Capture the cell that displays the provided text and extract its [X, Y] central coordinate. 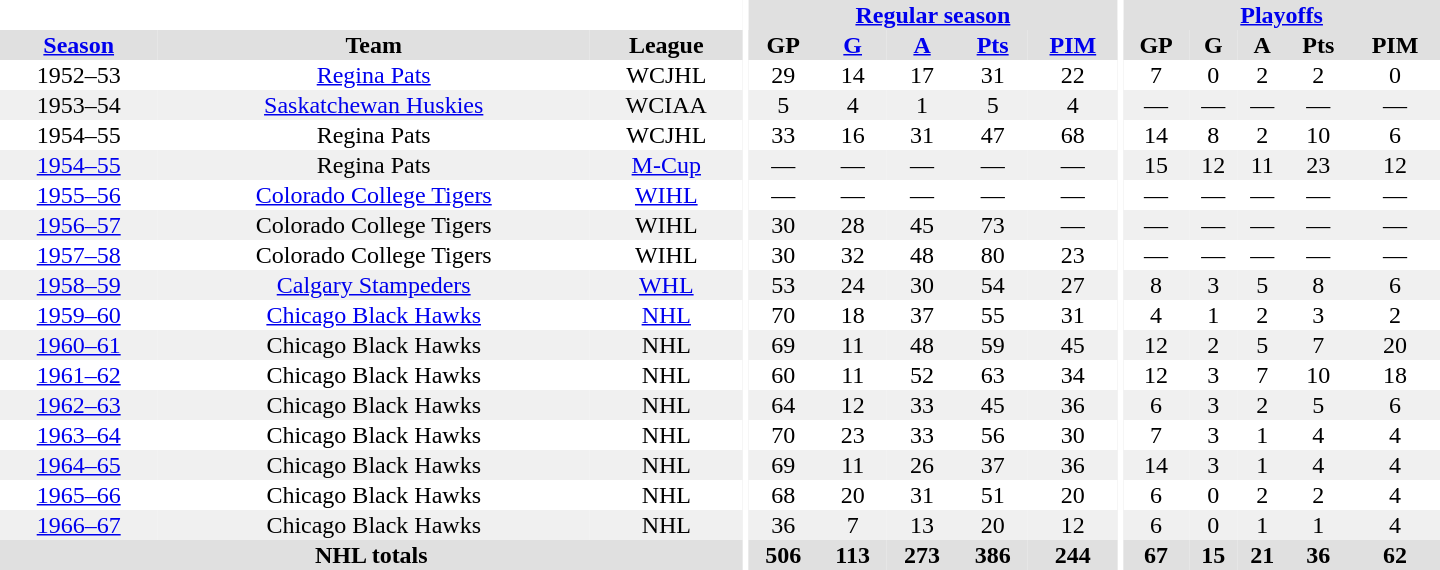
1962–63 [78, 405]
1959–60 [78, 315]
27 [1073, 285]
Playoffs [1282, 15]
73 [992, 225]
60 [784, 375]
WCIAA [666, 105]
67 [1156, 555]
Calgary Stampeders [374, 285]
Season [78, 45]
1956–57 [78, 225]
28 [853, 225]
80 [992, 255]
1957–58 [78, 255]
47 [992, 135]
52 [922, 375]
63 [992, 375]
59 [992, 345]
1963–64 [78, 435]
244 [1073, 555]
113 [853, 555]
62 [1395, 555]
16 [853, 135]
Saskatchewan Huskies [374, 105]
Regular season [933, 15]
34 [1073, 375]
1960–61 [78, 345]
51 [992, 495]
29 [784, 75]
56 [992, 435]
1955–56 [78, 195]
WHL [666, 285]
55 [992, 315]
13 [922, 525]
1953–54 [78, 105]
NHL totals [372, 555]
273 [922, 555]
22 [1073, 75]
1965–66 [78, 495]
Team [374, 45]
1958–59 [78, 285]
53 [784, 285]
1952–53 [78, 75]
1966–67 [78, 525]
26 [922, 465]
1964–65 [78, 465]
24 [853, 285]
54 [992, 285]
506 [784, 555]
32 [853, 255]
1961–62 [78, 375]
21 [1262, 555]
64 [784, 405]
17 [922, 75]
M-Cup [666, 165]
League [666, 45]
386 [992, 555]
